Pinpoint the cell where the given text exists, returning its [X, Y] midpoint coordinate. 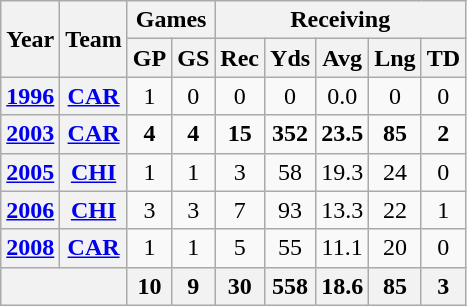
Year [30, 39]
Receiving [340, 20]
Games [170, 20]
13.3 [342, 210]
2008 [30, 248]
18.6 [342, 286]
Lng [395, 58]
11.1 [342, 248]
58 [290, 172]
20 [395, 248]
9 [194, 286]
10 [149, 286]
Team [94, 39]
55 [290, 248]
Yds [290, 58]
558 [290, 286]
19.3 [342, 172]
93 [290, 210]
352 [290, 134]
TD [443, 58]
0.0 [342, 96]
22 [395, 210]
24 [395, 172]
7 [240, 210]
1996 [30, 96]
15 [240, 134]
2006 [30, 210]
2 [443, 134]
Avg [342, 58]
23.5 [342, 134]
2005 [30, 172]
GS [194, 58]
GP [149, 58]
5 [240, 248]
2003 [30, 134]
30 [240, 286]
Rec [240, 58]
